Return [X, Y] of the center of cell containing provided text 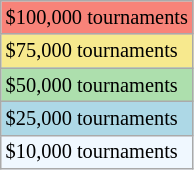
$75,000 tournaments [97, 51]
$100,000 tournaments [97, 17]
$25,000 tournaments [97, 118]
$50,000 tournaments [97, 85]
$10,000 tournaments [97, 152]
